Find where the given text appears and provide that cell's center as [X, Y] coordinate. 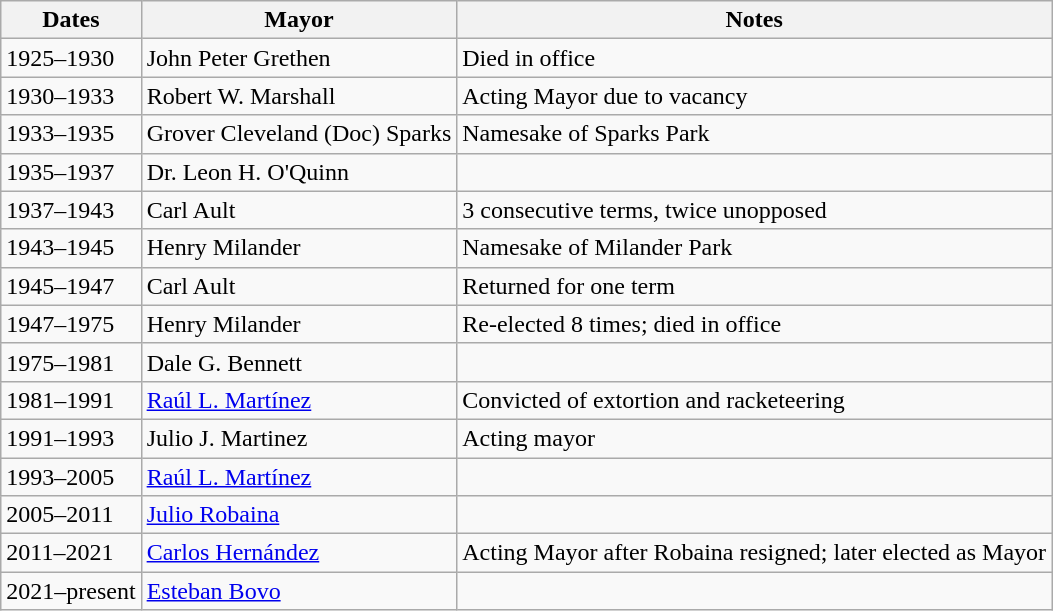
Convicted of extortion and racketeering [754, 400]
Dr. Leon H. O'Quinn [299, 172]
Re-elected 8 times; died in office [754, 324]
2021–present [71, 591]
1937–1943 [71, 210]
John Peter Grethen [299, 58]
Namesake of Milander Park [754, 248]
Julio Robaina [299, 515]
Acting Mayor due to vacancy [754, 96]
Robert W. Marshall [299, 96]
Carlos Hernández [299, 553]
Died in office [754, 58]
Grover Cleveland (Doc) Sparks [299, 134]
1975–1981 [71, 362]
Acting Mayor after Robaina resigned; later elected as Mayor [754, 553]
2005–2011 [71, 515]
1943–1945 [71, 248]
Dale G. Bennett [299, 362]
Julio J. Martinez [299, 438]
Namesake of Sparks Park [754, 134]
Acting mayor [754, 438]
1993–2005 [71, 477]
Esteban Bovo [299, 591]
1991–1993 [71, 438]
1933–1935 [71, 134]
Dates [71, 20]
1947–1975 [71, 324]
2011–2021 [71, 553]
1945–1947 [71, 286]
1981–1991 [71, 400]
Mayor [299, 20]
Returned for one term [754, 286]
1935–1937 [71, 172]
Notes [754, 20]
3 consecutive terms, twice unopposed [754, 210]
1925–1930 [71, 58]
1930–1933 [71, 96]
